For the text-containing cell, return its midpoint in (X, Y) coordinate format. 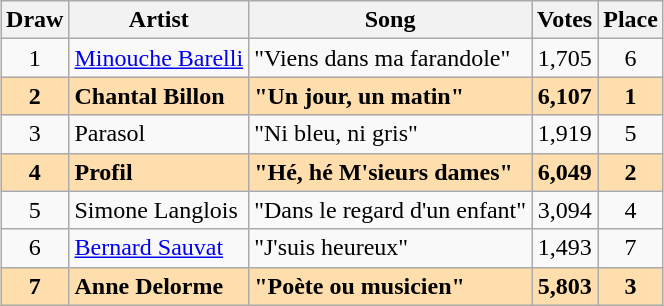
Minouche Barelli (159, 58)
"J'suis heureux" (390, 248)
Draw (35, 20)
Song (390, 20)
1,493 (565, 248)
Anne Delorme (159, 286)
Chantal Billon (159, 96)
"Dans le regard d'un enfant" (390, 210)
Votes (565, 20)
1,919 (565, 134)
"Ni bleu, ni gris" (390, 134)
Bernard Sauvat (159, 248)
Parasol (159, 134)
Profil (159, 172)
6,049 (565, 172)
5,803 (565, 286)
"Poète ou musicien" (390, 286)
6,107 (565, 96)
Simone Langlois (159, 210)
1,705 (565, 58)
Place (631, 20)
Artist (159, 20)
"Viens dans ma farandole" (390, 58)
3,094 (565, 210)
"Hé, hé M'sieurs dames" (390, 172)
"Un jour, un matin" (390, 96)
